Identify which cell holds the provided text, then report its (x, y) central coordinate. 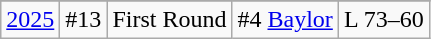
#4 Baylor (285, 20)
L 73–60 (384, 20)
First Round (170, 20)
2025 (30, 20)
#13 (84, 20)
